Scan for the cell matching the given text and deliver its [X, Y] coordinate at center. 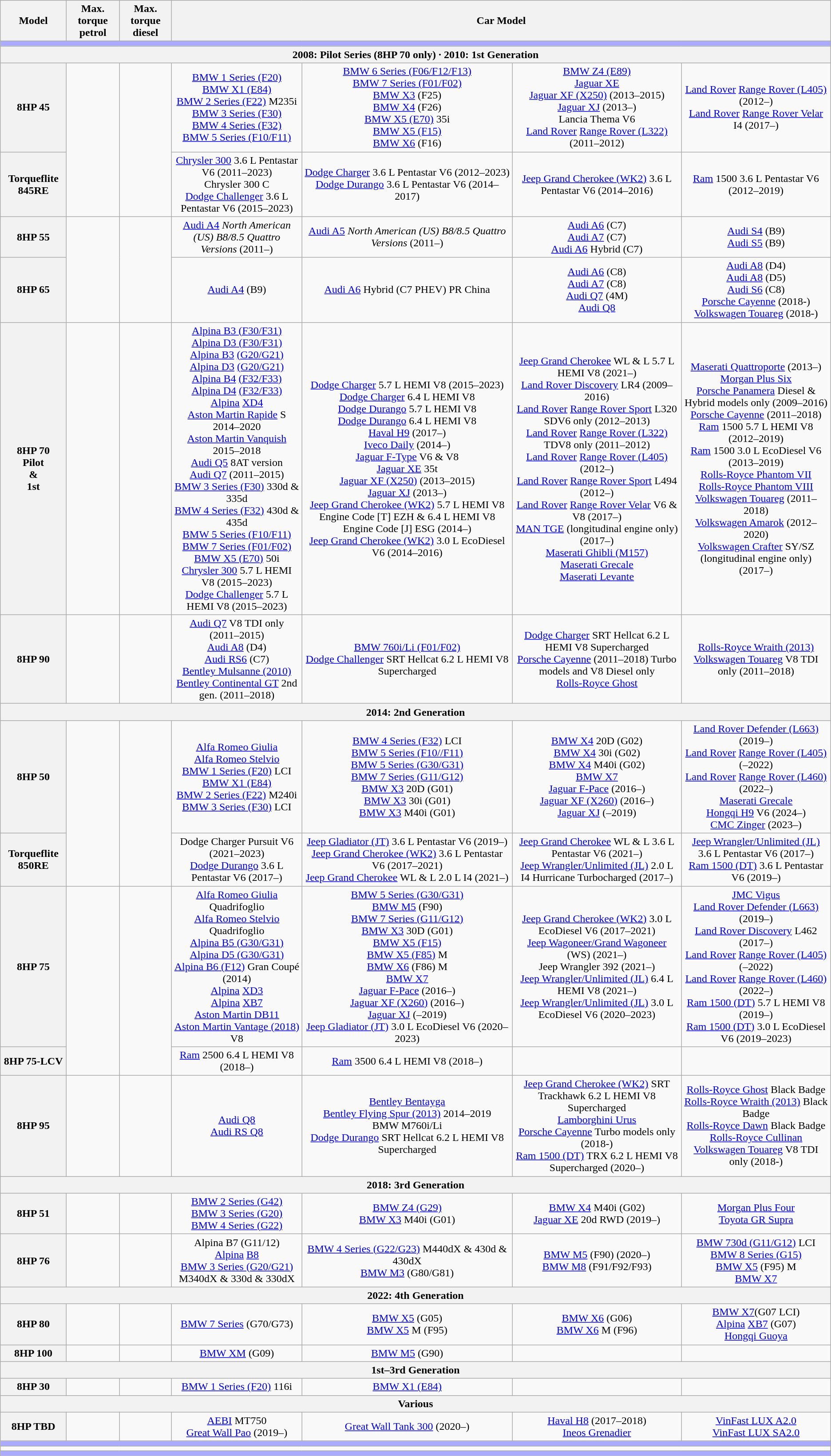
Jeep Grand Cherokee WL & L 3.6 L Pentastar V6 (2021–)Jeep Wrangler/Unlimited (JL) 2.0 L I4 Hurricane Turbocharged (2017–) [597, 859]
BMW Z4 (E89)Jaguar XEJaguar XF (X250) (2013–2015)Jaguar XJ (2013–)Lancia Thema V6Land Rover Range Rover (L322) (2011–2012) [597, 107]
BMW 7 Series (G70/G73) [237, 1324]
Great Wall Tank 300 (2020–) [407, 1426]
Ram 1500 3.6 L Pentastar V6 (2012–2019) [756, 184]
Morgan Plus FourToyota GR Supra [756, 1214]
Alpina B7 (G11/12)Alpina B8BMW 3 Series (G20/G21) M340dX & 330d & 330dX [237, 1260]
Dodge Charger SRT Hellcat 6.2 L HEMI V8 SuperchargedPorsche Cayenne (2011–2018) Turbo models and V8 Diesel onlyRolls-Royce Ghost [597, 659]
2014: 2nd Generation [415, 712]
Torqueflite 850RE [34, 859]
Audi S4 (B9)Audi S5 (B9) [756, 237]
BMW Z4 (G29)BMW X3 M40i (G01) [407, 1214]
Car Model [501, 21]
Model [34, 21]
Ram 2500 6.4 L HEMI V8 (2018–) [237, 1061]
1st–3rd Generation [415, 1370]
VinFast LUX A2.0VinFast LUX SA2.0 [756, 1426]
2008: Pilot Series (8HP 70 only) · 2010: 1st Generation [415, 55]
Alfa Romeo GiuliaAlfa Romeo StelvioBMW 1 Series (F20) LCIBMW X1 (E84)BMW 2 Series (F22) M240iBMW 3 Series (F30) LCI [237, 777]
BMW 1 Series (F20)BMW X1 (E84)BMW 2 Series (F22) M235iBMW 3 Series (F30)BMW 4 Series (F32)BMW 5 Series (F10/F11) [237, 107]
Chrysler 300 3.6 L Pentastar V6 (2011–2023)Chrysler 300 CDodge Challenger 3.6 L Pentastar V6 (2015–2023) [237, 184]
Torqueflite 845RE [34, 184]
BMW 730d (G11/G12) LCIBMW 8 Series (G15)BMW X5 (F95) MBMW X7 [756, 1260]
8HP 70Pilot&1st [34, 469]
8HP 80 [34, 1324]
8HP 50 [34, 777]
Jeep Grand Cherokee (WK2) 3.6 L Pentastar V6 (2014–2016) [597, 184]
8HP 76 [34, 1260]
Land Rover Range Rover (L405) (2012–)Land Rover Range Rover Velar I4 (2017–) [756, 107]
Audi A5 North American (US) B8/8.5 Quattro Versions (2011–) [407, 237]
Audi A4 North American (US) B8/8.5 Quattro Versions (2011–) [237, 237]
Ram 3500 6.4 L HEMI V8 (2018–) [407, 1061]
8HP 90 [34, 659]
BMW 4 Series (F32) LCIBMW 5 Series (F10//F11)BMW 5 Series (G30/G31)BMW 7 Series (G11/G12)BMW X3 20D (G01)BMW X3 30i (G01)BMW X3 M40i (G01) [407, 777]
8HP 100 [34, 1353]
BMW 760i/Li (F01/F02)Dodge Challenger SRT Hellcat 6.2 L HEMI V8 Supercharged [407, 659]
Audi A6 (C8)Audi A7 (C8)Audi Q7 (4M)Audi Q8 [597, 290]
8HP 30 [34, 1387]
BMW 2 Series (G42)BMW 3 Series (G20)BMW 4 Series (G22) [237, 1214]
8HP 65 [34, 290]
BMW XM (G09) [237, 1353]
BMW 1 Series (F20) 116i [237, 1387]
BMW X1 (E84) [407, 1387]
Jeep Wrangler/Unlimited (JL) 3.6 L Pentastar V6 (2017–)Ram 1500 (DT) 3.6 L Pentastar V6 (2019–) [756, 859]
BMW 4 Series (G22/G23) M440dX & 430d & 430dXBMW M3 (G80/G81) [407, 1260]
Max. torque petrol [93, 21]
Dodge Charger Pursuit V6 (2021–2023)Dodge Durango 3.6 L Pentastar V6 (2017–) [237, 859]
Audi Q8Audi RS Q8 [237, 1126]
BMW X4 20D (G02)BMW X4 30i (G02)BMW X4 M40i (G02)BMW X7Jaguar F-Pace (2016–)Jaguar XF (X260) (2016–)Jaguar XJ (–2019) [597, 777]
BMW M5 (F90) (2020–)BMW M8 (F91/F92/F93) [597, 1260]
8HP 75-LCV [34, 1061]
Audi A4 (B9) [237, 290]
2018: 3rd Generation [415, 1185]
Bentley BentaygaBentley Flying Spur (2013) 2014–2019BMW M760i/LiDodge Durango SRT Hellcat 6.2 L HEMI V8 Supercharged [407, 1126]
Audi Q7 V8 TDI only (2011–2015)Audi A8 (D4)Audi RS6 (C7)Bentley Mulsanne (2010)Bentley Continental GT 2nd gen. (2011–2018) [237, 659]
BMW X7(G07 LCI)Alpina XB7 (G07)Hongqi Guoya [756, 1324]
BMW X4 M40i (G02)Jaguar XE 20d RWD (2019–) [597, 1214]
Jeep Gladiator (JT) 3.6 L Pentastar V6 (2019–)Jeep Grand Cherokee (WK2) 3.6 L Pentastar V6 (2017–2021)Jeep Grand Cherokee WL & L 2.0 L I4 (2021–) [407, 859]
BMW X6 (G06)BMW X6 M (F96) [597, 1324]
8HP 75 [34, 966]
AEBI MT750Great Wall Pao (2019–) [237, 1426]
BMW X5 (G05)BMW X5 M (F95) [407, 1324]
Rolls-Royce Wraith (2013)Volkswagen Touareg V8 TDI only (2011–2018) [756, 659]
Max. torque diesel [146, 21]
Haval H8 (2017–2018)Ineos Grenadier [597, 1426]
8HP 51 [34, 1214]
2022: 4th Generation [415, 1295]
Various [415, 1404]
8HP 45 [34, 107]
8HP 95 [34, 1126]
BMW M5 (G90) [407, 1353]
Dodge Charger 3.6 L Pentastar V6 (2012–2023)Dodge Durango 3.6 L Pentastar V6 (2014–2017) [407, 184]
BMW 6 Series (F06/F12/F13)BMW 7 Series (F01/F02)BMW X3 (F25)BMW X4 (F26)BMW X5 (E70) 35iBMW X5 (F15)BMW X6 (F16) [407, 107]
8HP TBD [34, 1426]
Audi A6 Hybrid (C7 PHEV) PR China [407, 290]
8HP 55 [34, 237]
Audi A6 (C7)Audi A7 (C7)Audi A6 Hybrid (C7) [597, 237]
Audi A8 (D4)Audi A8 (D5)Audi S6 (C8)Porsche Cayenne (2018-)Volkswagen Touareg (2018-) [756, 290]
